Output the [X, Y] coordinate of the center of the cell containing the given text.  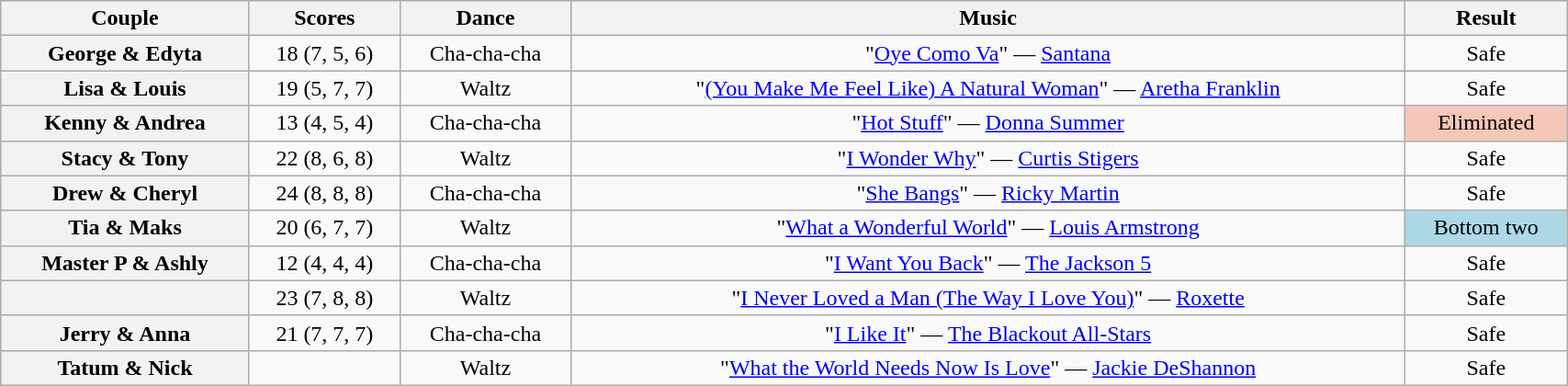
"(You Make Me Feel Like) A Natural Woman" — Aretha Franklin [988, 88]
12 (4, 4, 4) [324, 263]
Dance [486, 18]
Music [988, 18]
Couple [125, 18]
Kenny & Andrea [125, 123]
"She Bangs" — Ricky Martin [988, 193]
Scores [324, 18]
George & Edyta [125, 53]
Lisa & Louis [125, 88]
Result [1486, 18]
"Oye Como Va" — Santana [988, 53]
Tatum & Nick [125, 368]
Stacy & Tony [125, 158]
21 (7, 7, 7) [324, 333]
22 (8, 6, 8) [324, 158]
Eliminated [1486, 123]
24 (8, 8, 8) [324, 193]
13 (4, 5, 4) [324, 123]
"I Never Loved a Man (The Way I Love You)" — Roxette [988, 298]
Tia & Maks [125, 228]
"Hot Stuff" — Donna Summer [988, 123]
19 (5, 7, 7) [324, 88]
Bottom two [1486, 228]
20 (6, 7, 7) [324, 228]
"I Want You Back" — The Jackson 5 [988, 263]
18 (7, 5, 6) [324, 53]
Master P & Ashly [125, 263]
"I Like It" — The Blackout All-Stars [988, 333]
"I Wonder Why" — Curtis Stigers [988, 158]
Drew & Cheryl [125, 193]
"What a Wonderful World" — Louis Armstrong [988, 228]
23 (7, 8, 8) [324, 298]
Jerry & Anna [125, 333]
"What the World Needs Now Is Love" — Jackie DeShannon [988, 368]
